Provide the (X, Y) coordinate of the cell's center where the given text is located.  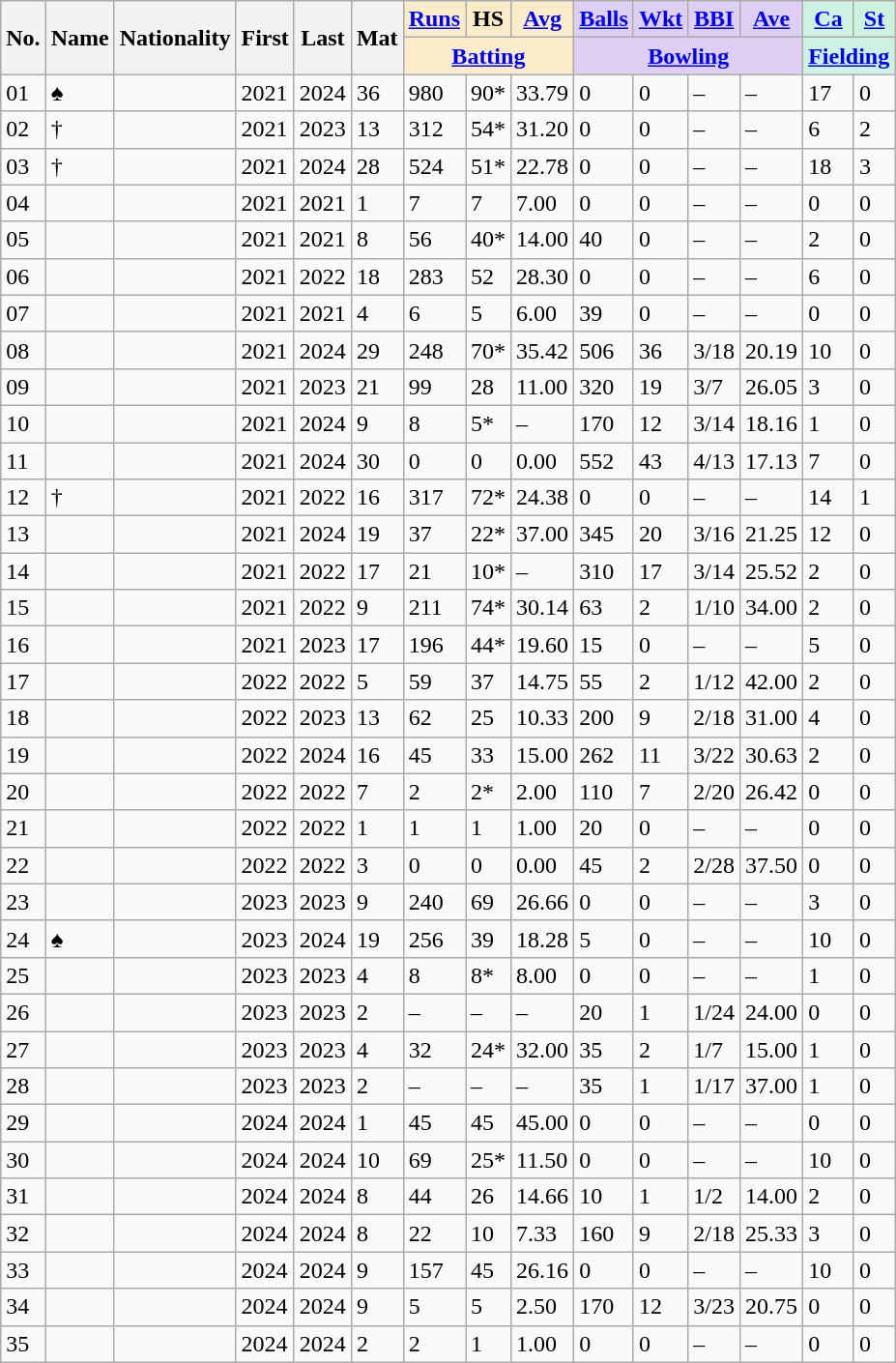
2/20 (714, 792)
Bowling (688, 56)
310 (604, 571)
20.75 (771, 1307)
45.00 (543, 1123)
2* (489, 792)
40* (489, 240)
3/7 (714, 387)
18.28 (543, 939)
1/17 (714, 1087)
30.14 (543, 608)
524 (434, 166)
3/23 (714, 1307)
Balls (604, 19)
34.00 (771, 608)
20.19 (771, 350)
02 (23, 130)
21.25 (771, 535)
05 (23, 240)
283 (434, 276)
35.42 (543, 350)
1/24 (714, 1012)
03 (23, 166)
51* (489, 166)
317 (434, 498)
8.00 (543, 975)
34 (23, 1307)
25.33 (771, 1233)
72* (489, 498)
First (265, 38)
07 (23, 313)
62 (434, 718)
345 (604, 535)
312 (434, 130)
4/13 (714, 461)
90* (489, 93)
1/10 (714, 608)
55 (604, 681)
32.00 (543, 1049)
3/16 (714, 535)
200 (604, 718)
Wkt (660, 19)
70* (489, 350)
42.00 (771, 681)
Fielding (849, 56)
8* (489, 975)
08 (23, 350)
1/2 (714, 1197)
33.79 (543, 93)
160 (604, 1233)
Nationality (175, 38)
31.00 (771, 718)
11.50 (543, 1160)
31 (23, 1197)
25.52 (771, 571)
11.00 (543, 387)
2.00 (543, 792)
3/18 (714, 350)
24 (23, 939)
320 (604, 387)
31.20 (543, 130)
211 (434, 608)
980 (434, 93)
06 (23, 276)
No. (23, 38)
22.78 (543, 166)
256 (434, 939)
44* (489, 645)
10.33 (543, 718)
HS (489, 19)
04 (23, 203)
7.00 (543, 203)
1/12 (714, 681)
63 (604, 608)
Last (323, 38)
110 (604, 792)
19.60 (543, 645)
28.30 (543, 276)
26.66 (543, 902)
2.50 (543, 1307)
43 (660, 461)
Name (79, 38)
09 (23, 387)
10* (489, 571)
157 (434, 1270)
23 (23, 902)
26.42 (771, 792)
5* (489, 423)
6.00 (543, 313)
59 (434, 681)
2/28 (714, 865)
52 (489, 276)
Mat (377, 38)
74* (489, 608)
14.75 (543, 681)
24.00 (771, 1012)
506 (604, 350)
22* (489, 535)
Runs (434, 19)
7.33 (543, 1233)
248 (434, 350)
Ca (829, 19)
3/22 (714, 755)
30.63 (771, 755)
Batting (489, 56)
BBI (714, 19)
St (874, 19)
Ave (771, 19)
14.66 (543, 1197)
24.38 (543, 498)
99 (434, 387)
552 (604, 461)
44 (434, 1197)
240 (434, 902)
18.16 (771, 423)
1/7 (714, 1049)
37.50 (771, 865)
25* (489, 1160)
17.13 (771, 461)
40 (604, 240)
01 (23, 93)
26.05 (771, 387)
24* (489, 1049)
196 (434, 645)
27 (23, 1049)
26.16 (543, 1270)
56 (434, 240)
262 (604, 755)
54* (489, 130)
Avg (543, 19)
